Extract the (x, y) coordinate from the center of the cell holding the provided text.  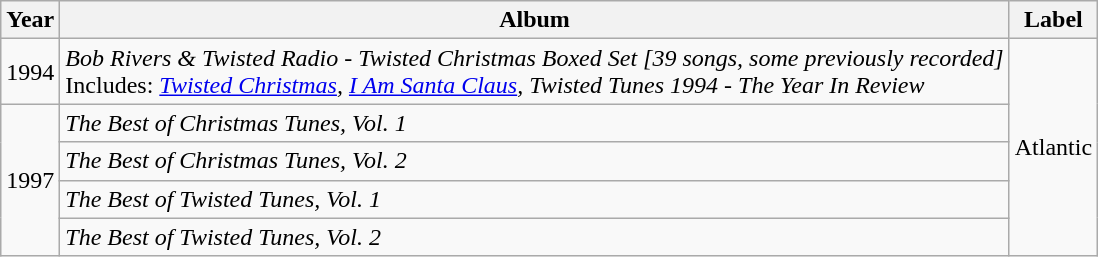
The Best of Twisted Tunes, Vol. 2 (534, 237)
The Best of Christmas Tunes, Vol. 2 (534, 161)
1997 (30, 180)
Album (534, 20)
Label (1053, 20)
1994 (30, 72)
The Best of Christmas Tunes, Vol. 1 (534, 123)
Atlantic (1053, 148)
Year (30, 20)
The Best of Twisted Tunes, Vol. 1 (534, 199)
